Pinpoint the cell where the given text exists, returning its (x, y) midpoint coordinate. 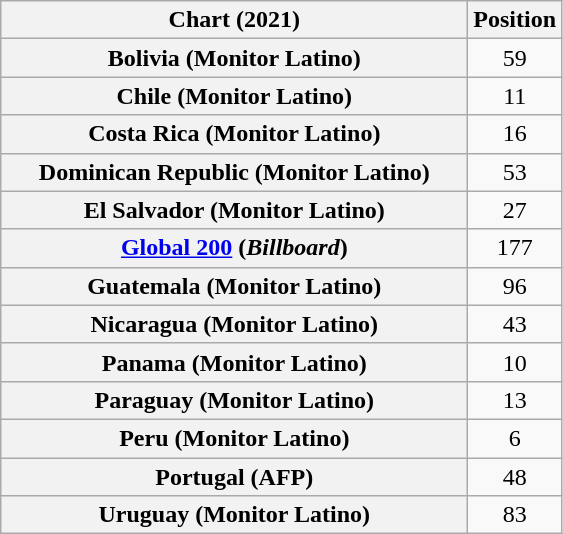
Costa Rica (Monitor Latino) (234, 134)
16 (515, 134)
13 (515, 400)
Chart (2021) (234, 20)
Nicaragua (Monitor Latino) (234, 324)
El Salvador (Monitor Latino) (234, 210)
96 (515, 286)
Position (515, 20)
6 (515, 438)
Paraguay (Monitor Latino) (234, 400)
83 (515, 515)
Peru (Monitor Latino) (234, 438)
59 (515, 58)
177 (515, 248)
27 (515, 210)
10 (515, 362)
Chile (Monitor Latino) (234, 96)
53 (515, 172)
Portugal (AFP) (234, 477)
Panama (Monitor Latino) (234, 362)
Dominican Republic (Monitor Latino) (234, 172)
11 (515, 96)
Uruguay (Monitor Latino) (234, 515)
43 (515, 324)
Bolivia (Monitor Latino) (234, 58)
Global 200 (Billboard) (234, 248)
Guatemala (Monitor Latino) (234, 286)
48 (515, 477)
